From the cell containing the given text, extract its center point as (X, Y) coordinate. 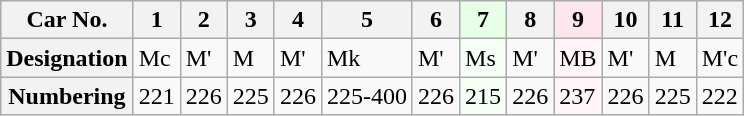
Car No. (67, 20)
Numbering (67, 96)
10 (626, 20)
Mc (156, 58)
3 (250, 20)
7 (484, 20)
215 (484, 96)
5 (366, 20)
222 (720, 96)
11 (672, 20)
237 (578, 96)
4 (298, 20)
8 (530, 20)
MB (578, 58)
Ms (484, 58)
Mk (366, 58)
Designation (67, 58)
1 (156, 20)
6 (436, 20)
9 (578, 20)
221 (156, 96)
M'c (720, 58)
225-400 (366, 96)
12 (720, 20)
2 (204, 20)
